Determine the [x, y] coordinate at the center of the cell enclosing the given text.  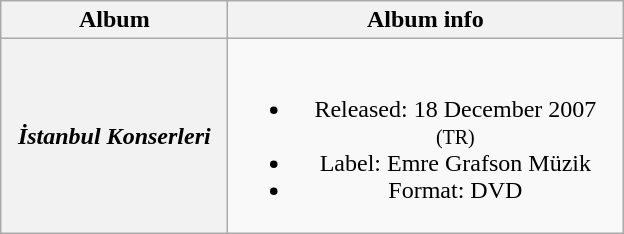
Album info [426, 20]
Album [114, 20]
İstanbul Konserleri [114, 136]
Released: 18 December 2007 (TR)Label: Emre Grafson MüzikFormat: DVD [426, 136]
